Return (x, y) of the center of cell containing provided text 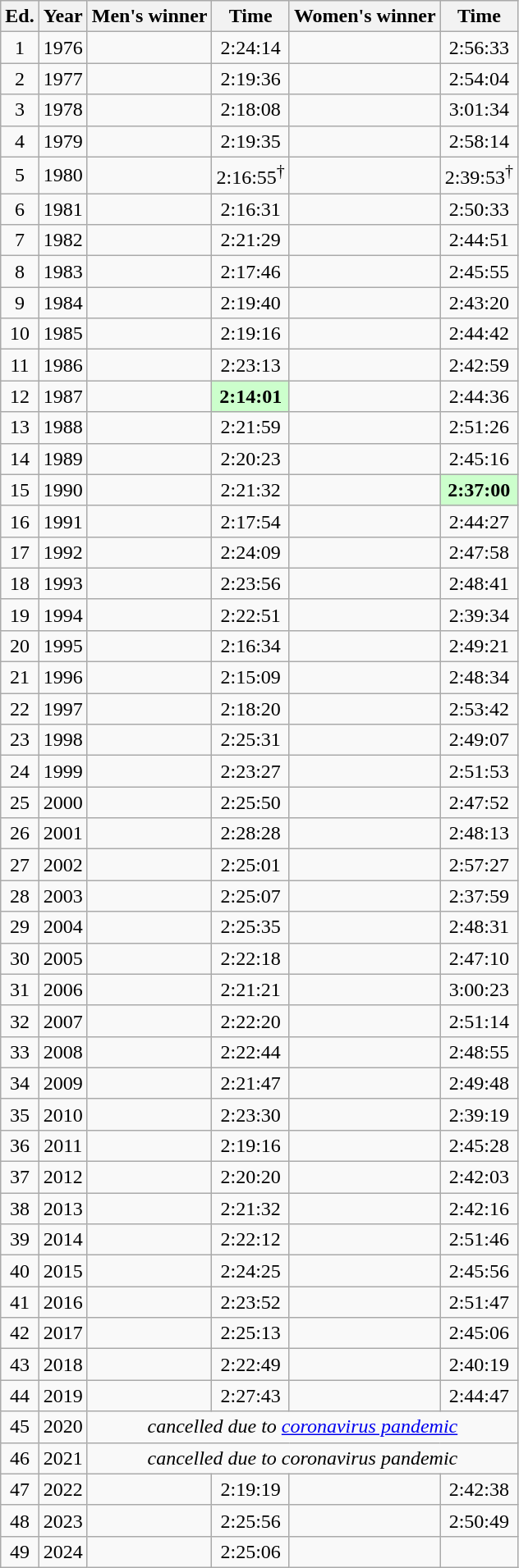
2:40:19 (479, 1365)
1988 (62, 427)
2021 (62, 1458)
2003 (62, 896)
1982 (62, 240)
1991 (62, 521)
1983 (62, 272)
30 (20, 958)
1984 (62, 303)
19 (20, 615)
2:18:08 (250, 110)
1989 (62, 459)
2:50:49 (479, 1520)
2:44:42 (479, 334)
2:42:59 (479, 365)
2:16:31 (250, 209)
2:39:53† (479, 176)
26 (20, 834)
2:47:58 (479, 552)
3:01:34 (479, 110)
2:14:01 (250, 396)
2:53:42 (479, 709)
16 (20, 521)
43 (20, 1365)
14 (20, 459)
2011 (62, 1145)
2:39:34 (479, 615)
2:39:19 (479, 1114)
34 (20, 1083)
2:47:10 (479, 958)
49 (20, 1552)
1999 (62, 771)
2010 (62, 1114)
2:17:54 (250, 521)
1997 (62, 709)
2:19:35 (250, 141)
3:00:23 (479, 990)
2:19:40 (250, 303)
2:45:16 (479, 459)
1996 (62, 678)
3 (20, 110)
2:56:33 (479, 48)
2:49:07 (479, 740)
48 (20, 1520)
1998 (62, 740)
2:17:46 (250, 272)
2:51:53 (479, 771)
2:45:06 (479, 1333)
2:25:31 (250, 740)
2:42:38 (479, 1489)
10 (20, 334)
2:42:03 (479, 1177)
Men's winner (149, 16)
31 (20, 990)
2018 (62, 1365)
35 (20, 1114)
5 (20, 176)
1981 (62, 209)
13 (20, 427)
37 (20, 1177)
2004 (62, 927)
2:23:56 (250, 583)
41 (20, 1302)
2:19:19 (250, 1489)
1976 (62, 48)
2:37:59 (479, 896)
2017 (62, 1333)
2:27:43 (250, 1396)
2:50:33 (479, 209)
42 (20, 1333)
Year (62, 16)
2013 (62, 1209)
2:25:56 (250, 1520)
Women's winner (365, 16)
2:28:28 (250, 834)
2:48:31 (479, 927)
2:45:56 (479, 1271)
2:21:59 (250, 427)
2:48:13 (479, 834)
2:45:55 (479, 272)
1992 (62, 552)
2005 (62, 958)
2 (20, 79)
25 (20, 802)
44 (20, 1396)
6 (20, 209)
2:18:20 (250, 709)
2:48:34 (479, 678)
33 (20, 1052)
2:48:55 (479, 1052)
32 (20, 1021)
2009 (62, 1083)
2:23:30 (250, 1114)
22 (20, 709)
2:16:55† (250, 176)
2:44:47 (479, 1396)
47 (20, 1489)
2:21:21 (250, 990)
1978 (62, 110)
46 (20, 1458)
2:49:21 (479, 646)
2016 (62, 1302)
36 (20, 1145)
2:25:35 (250, 927)
2:25:50 (250, 802)
2:25:01 (250, 865)
8 (20, 272)
2024 (62, 1552)
1987 (62, 396)
2:44:51 (479, 240)
2:21:29 (250, 240)
28 (20, 896)
11 (20, 365)
2002 (62, 865)
1995 (62, 646)
2:24:09 (250, 552)
2000 (62, 802)
7 (20, 240)
1986 (62, 365)
2:44:27 (479, 521)
2:16:34 (250, 646)
9 (20, 303)
2:19:36 (250, 79)
4 (20, 141)
2001 (62, 834)
29 (20, 927)
2:24:25 (250, 1271)
1 (20, 48)
2:22:12 (250, 1240)
23 (20, 740)
2008 (62, 1052)
2:51:47 (479, 1302)
2:23:27 (250, 771)
2:23:13 (250, 365)
2:20:20 (250, 1177)
2:24:14 (250, 48)
1990 (62, 490)
2:22:51 (250, 615)
2020 (62, 1427)
2:23:52 (250, 1302)
2:15:09 (250, 678)
2007 (62, 1021)
1994 (62, 615)
2:43:20 (479, 303)
27 (20, 865)
2014 (62, 1240)
40 (20, 1271)
2:37:00 (479, 490)
Ed. (20, 16)
1979 (62, 141)
45 (20, 1427)
2:57:27 (479, 865)
2:25:06 (250, 1552)
2:42:16 (479, 1209)
2:58:14 (479, 141)
38 (20, 1209)
17 (20, 552)
2:22:49 (250, 1365)
2:45:28 (479, 1145)
2:22:44 (250, 1052)
21 (20, 678)
2:51:26 (479, 427)
1980 (62, 176)
2:21:47 (250, 1083)
24 (20, 771)
20 (20, 646)
1985 (62, 334)
18 (20, 583)
2:51:14 (479, 1021)
1977 (62, 79)
2:47:52 (479, 802)
2015 (62, 1271)
2:49:48 (479, 1083)
2:51:46 (479, 1240)
15 (20, 490)
2:22:18 (250, 958)
39 (20, 1240)
2:20:23 (250, 459)
2006 (62, 990)
2:48:41 (479, 583)
1993 (62, 583)
2:54:04 (479, 79)
2:44:36 (479, 396)
12 (20, 396)
2023 (62, 1520)
2:22:20 (250, 1021)
2:25:07 (250, 896)
2:25:13 (250, 1333)
2019 (62, 1396)
2022 (62, 1489)
2012 (62, 1177)
